Identify which cell holds the provided text, then report its (X, Y) central coordinate. 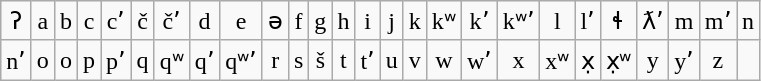
š (320, 60)
yʼ (684, 60)
q (142, 60)
j (392, 21)
v (414, 60)
tʼ (368, 60)
x̣ (588, 60)
cʼ (116, 21)
c (88, 21)
z (718, 60)
kʷ (444, 21)
č (142, 21)
lʼ (588, 21)
qʼ (204, 60)
l (558, 21)
ƛʼ (653, 21)
y (653, 60)
r (275, 60)
pʼ (116, 60)
h (344, 21)
p (88, 60)
w (444, 60)
d (204, 21)
mʼ (718, 21)
nʼ (16, 60)
qʷ (172, 60)
kʷʼ (518, 21)
čʼ (172, 21)
ə (275, 21)
f (298, 21)
x (518, 60)
i (368, 21)
wʼ (479, 60)
t (344, 60)
k (414, 21)
e (242, 21)
g (320, 21)
qʷʼ (242, 60)
n (748, 21)
xʷ (558, 60)
ʔ (16, 21)
a (42, 21)
b (66, 21)
kʼ (479, 21)
m (684, 21)
s (298, 60)
x̣ʷ (618, 60)
u (392, 60)
ɬ (618, 21)
